Detect which cell encompasses the target text, then output its [x, y] center coordinate. 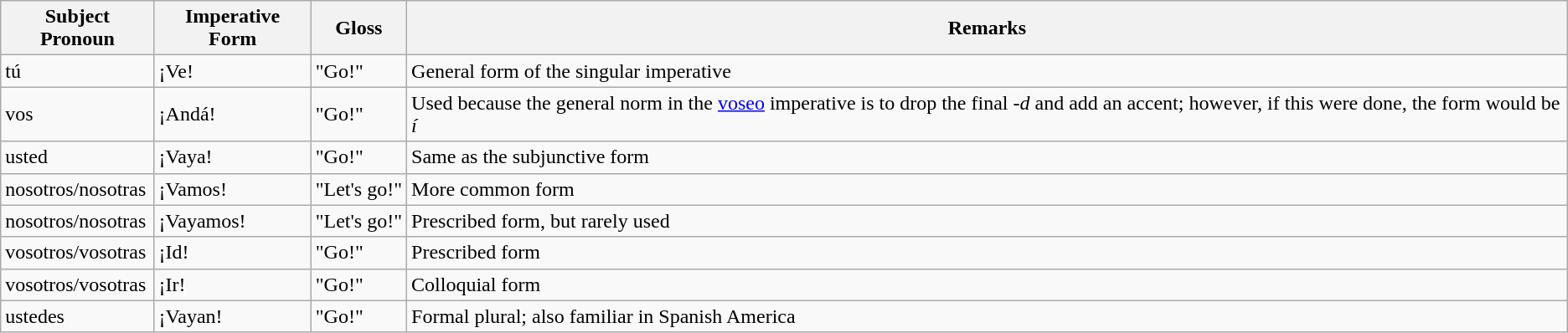
¡Id! [233, 253]
Same as the subjunctive form [988, 157]
usted [77, 157]
More common form [988, 189]
Remarks [988, 28]
Used because the general norm in the voseo imperative is to drop the final -d and add an accent; however, if this were done, the form would be í [988, 114]
Formal plural; also familiar in Spanish America [988, 316]
vos [77, 114]
Imperative Form [233, 28]
¡Ve! [233, 71]
¡Vaya! [233, 157]
¡Vayan! [233, 316]
Colloquial form [988, 284]
Prescribed form [988, 253]
Prescribed form, but rarely used [988, 221]
Subject Pronoun [77, 28]
¡Vamos! [233, 189]
¡Andá! [233, 114]
General form of the singular imperative [988, 71]
¡Ir! [233, 284]
tú [77, 71]
Gloss [358, 28]
ustedes [77, 316]
¡Vayamos! [233, 221]
